Determine the [X, Y] coordinate at the center of the cell enclosing the given text.  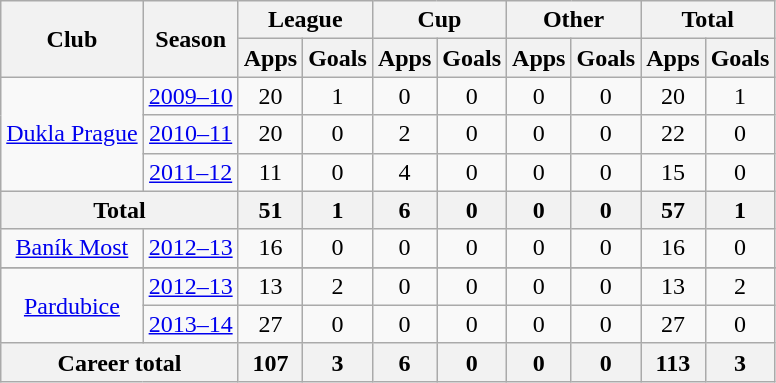
51 [270, 210]
22 [673, 134]
Club [72, 39]
Season [190, 39]
11 [270, 172]
Pardubice [72, 305]
2010–11 [190, 134]
Baník Most [72, 248]
Dukla Prague [72, 134]
15 [673, 172]
League [305, 20]
Other [574, 20]
Cup [439, 20]
57 [673, 210]
2013–14 [190, 324]
113 [673, 362]
4 [404, 172]
107 [270, 362]
Career total [120, 362]
2009–10 [190, 96]
2011–12 [190, 172]
